Return the (X, Y) coordinate for the center point of the cell that contains the specified text.  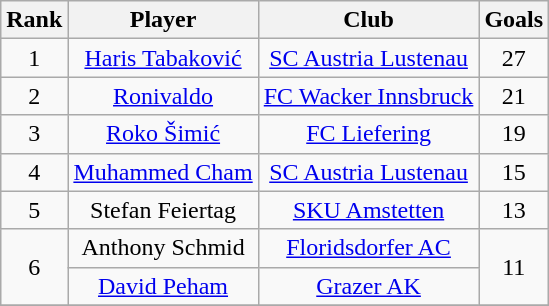
Floridsdorfer AC (368, 248)
11 (514, 267)
Anthony Schmid (163, 248)
21 (514, 96)
1 (34, 58)
19 (514, 134)
6 (34, 267)
FC Liefering (368, 134)
4 (34, 172)
2 (34, 96)
3 (34, 134)
David Peham (163, 286)
Goals (514, 20)
15 (514, 172)
Player (163, 20)
5 (34, 210)
Grazer AK (368, 286)
Ronivaldo (163, 96)
Stefan Feiertag (163, 210)
FC Wacker Innsbruck (368, 96)
Muhammed Cham (163, 172)
Roko Šimić (163, 134)
27 (514, 58)
Rank (34, 20)
SKU Amstetten (368, 210)
13 (514, 210)
Haris Tabaković (163, 58)
Club (368, 20)
